Determine the [X, Y] coordinate at the center of the cell enclosing the given text.  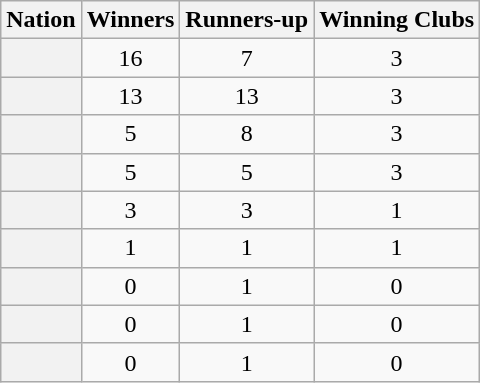
Winning Clubs [397, 20]
7 [247, 58]
Nation [41, 20]
Runners-up [247, 20]
8 [247, 134]
Winners [130, 20]
16 [130, 58]
